Capture the cell that displays the provided text and extract its (X, Y) central coordinate. 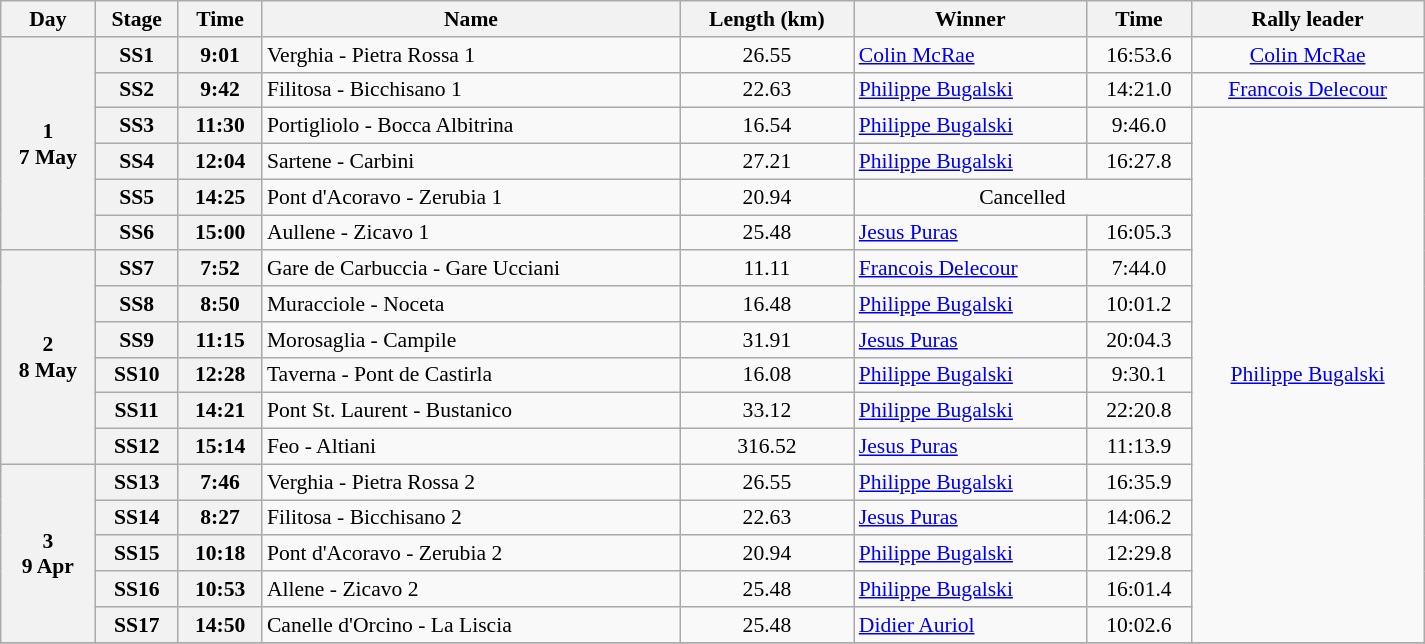
10:53 (220, 589)
12:29.8 (1139, 554)
SS6 (136, 233)
22:20.8 (1139, 411)
Muracciole - Noceta (471, 304)
SS16 (136, 589)
SS15 (136, 554)
8:50 (220, 304)
Allene - Zicavo 2 (471, 589)
16:53.6 (1139, 55)
10:18 (220, 554)
Aullene - Zicavo 1 (471, 233)
Rally leader (1308, 19)
Pont d'Acoravo - Zerubia 1 (471, 197)
31.91 (767, 340)
11:15 (220, 340)
Portigliolo - Bocca Albitrina (471, 126)
16.54 (767, 126)
9:42 (220, 90)
Verghia - Pietra Rossa 2 (471, 482)
10:01.2 (1139, 304)
16:05.3 (1139, 233)
Day (48, 19)
Pont St. Laurent - Bustanico (471, 411)
10:02.6 (1139, 625)
SS12 (136, 447)
Didier Auriol (970, 625)
14:21 (220, 411)
15:00 (220, 233)
33.12 (767, 411)
7:52 (220, 269)
14:06.2 (1139, 518)
14:25 (220, 197)
9:01 (220, 55)
11.11 (767, 269)
Taverna - Pont de Castirla (471, 375)
Length (km) (767, 19)
11:13.9 (1139, 447)
39 Apr (48, 553)
Cancelled (1022, 197)
9:30.1 (1139, 375)
17 May (48, 144)
SS2 (136, 90)
16:27.8 (1139, 162)
SS10 (136, 375)
12:28 (220, 375)
316.52 (767, 447)
16.48 (767, 304)
7:46 (220, 482)
15:14 (220, 447)
Morosaglia - Campile (471, 340)
Filitosa - Bicchisano 2 (471, 518)
Gare de Carbuccia - Gare Ucciani (471, 269)
SS1 (136, 55)
14:21.0 (1139, 90)
20:04.3 (1139, 340)
SS3 (136, 126)
Stage (136, 19)
27.21 (767, 162)
16:35.9 (1139, 482)
SS17 (136, 625)
7:44.0 (1139, 269)
Feo - Altiani (471, 447)
Sartene - Carbini (471, 162)
Winner (970, 19)
SS11 (136, 411)
8:27 (220, 518)
SS5 (136, 197)
SS7 (136, 269)
SS4 (136, 162)
SS8 (136, 304)
11:30 (220, 126)
Pont d'Acoravo - Zerubia 2 (471, 554)
12:04 (220, 162)
16.08 (767, 375)
28 May (48, 358)
9:46.0 (1139, 126)
Name (471, 19)
SS14 (136, 518)
SS13 (136, 482)
16:01.4 (1139, 589)
Filitosa - Bicchisano 1 (471, 90)
14:50 (220, 625)
Canelle d'Orcino - La Liscia (471, 625)
Verghia - Pietra Rossa 1 (471, 55)
SS9 (136, 340)
